Determine the (X, Y) coordinate at the center of the cell enclosing the given text.  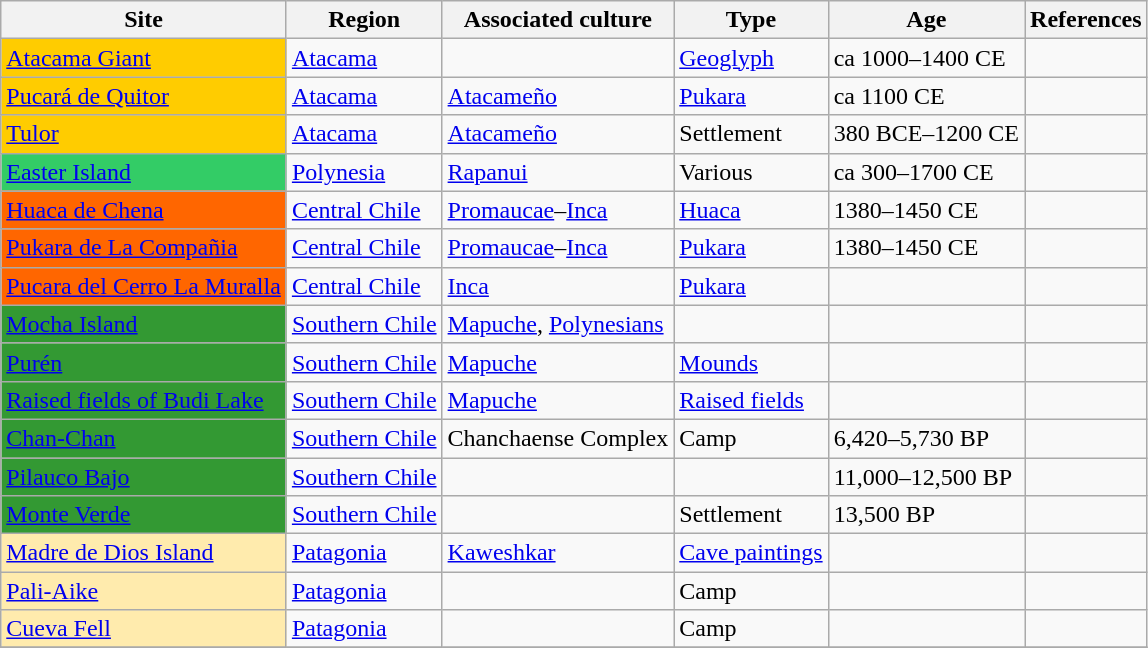
Mocha Island (144, 324)
Easter Island (144, 172)
Polynesia (364, 172)
Pucará de Quitor (144, 96)
Purén (144, 362)
6,420–5,730 BP (926, 438)
Pilauco Bajo (144, 477)
Geoglyph (751, 58)
Type (751, 20)
Raised fields (751, 400)
Pali-Aike (144, 591)
Cave paintings (751, 553)
Mounds (751, 362)
Pukara de La Compañia (144, 248)
Madre de Dios Island (144, 553)
Chanchaense Complex (558, 438)
References (1086, 20)
Inca (558, 286)
ca 1100 CE (926, 96)
11,000–12,500 BP (926, 477)
Raised fields of Budi Lake (144, 400)
Pucara del Cerro La Muralla (144, 286)
Age (926, 20)
Tulor (144, 134)
Region (364, 20)
13,500 BP (926, 515)
Cueva Fell (144, 629)
Huaca de Chena (144, 210)
Chan-Chan (144, 438)
Atacama Giant (144, 58)
Site (144, 20)
Rapanui (558, 172)
380 BCE–1200 CE (926, 134)
ca 300–1700 CE (926, 172)
ca 1000–1400 CE (926, 58)
Monte Verde (144, 515)
Huaca (751, 210)
Associated culture (558, 20)
Kaweshkar (558, 553)
Various (751, 172)
Mapuche, Polynesians (558, 324)
